From the cell containing the given text, extract its center point as (x, y) coordinate. 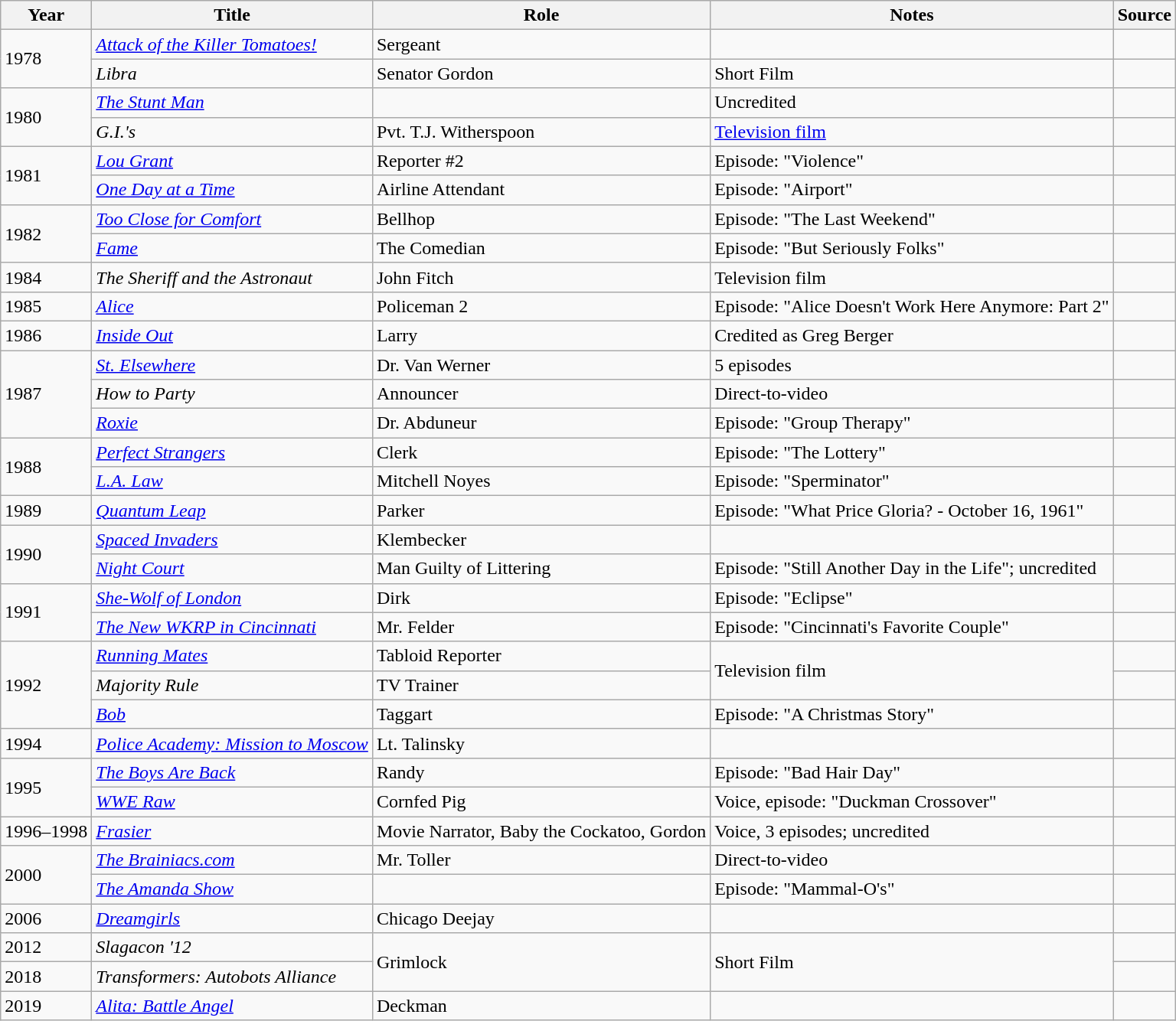
Episode: "Cincinnati's Favorite Couple" (912, 627)
Source (1144, 15)
Dirk (541, 598)
1987 (46, 394)
Notes (912, 15)
Episode: "Violence" (912, 161)
Randy (541, 772)
The Brainiacs.com (233, 860)
1984 (46, 277)
Police Academy: Mission to Moscow (233, 743)
Parker (541, 510)
2012 (46, 948)
Episode: "The Lottery" (912, 452)
2006 (46, 918)
Episode: "Eclipse" (912, 598)
Mr. Felder (541, 627)
The Stunt Man (233, 103)
Episode: "Alice Doesn't Work Here Anymore: Part 2" (912, 306)
Episode: "Sperminator" (912, 481)
1994 (46, 743)
Sergeant (541, 44)
G.I.'s (233, 132)
Alita: Battle Angel (233, 1006)
Movie Narrator, Baby the Cockatoo, Gordon (541, 830)
Episode: "What Price Gloria? - October 16, 1961" (912, 510)
L.A. Law (233, 481)
Episode: "Group Therapy" (912, 423)
1980 (46, 117)
Clerk (541, 452)
The New WKRP in Cincinnati (233, 627)
Klembecker (541, 540)
TV Trainer (541, 685)
The Comedian (541, 248)
Libra (233, 73)
Transformers: Autobots Alliance (233, 977)
Night Court (233, 569)
1988 (46, 467)
Dr. Abduneur (541, 423)
Inside Out (233, 335)
The Amanda Show (233, 889)
Tabloid Reporter (541, 656)
Announcer (541, 394)
2000 (46, 875)
Taggart (541, 714)
Mitchell Noyes (541, 481)
Bellhop (541, 219)
1985 (46, 306)
1982 (46, 233)
Grimlock (541, 962)
Roxie (233, 423)
1991 (46, 612)
Dr. Van Werner (541, 365)
1989 (46, 510)
Episode: "The Last Weekend" (912, 219)
1986 (46, 335)
Senator Gordon (541, 73)
1978 (46, 59)
Voice, episode: "Duckman Crossover" (912, 801)
2018 (46, 977)
5 episodes (912, 365)
1995 (46, 787)
John Fitch (541, 277)
Role (541, 15)
1996–1998 (46, 830)
Too Close for Comfort (233, 219)
Cornfed Pig (541, 801)
Episode: "Bad Hair Day" (912, 772)
Attack of the Killer Tomatoes! (233, 44)
1990 (46, 554)
Quantum Leap (233, 510)
Episode: "Still Another Day in the Life"; uncredited (912, 569)
Larry (541, 335)
Title (233, 15)
Chicago Deejay (541, 918)
Lt. Talinsky (541, 743)
Pvt. T.J. Witherspoon (541, 132)
Frasier (233, 830)
1981 (46, 175)
Lou Grant (233, 161)
Episode: "Mammal-O's" (912, 889)
Fame (233, 248)
The Boys Are Back (233, 772)
Running Mates (233, 656)
Policeman 2 (541, 306)
St. Elsewhere (233, 365)
Reporter #2 (541, 161)
WWE Raw (233, 801)
2019 (46, 1006)
Majority Rule (233, 685)
How to Party (233, 394)
Episode: "But Seriously Folks" (912, 248)
Slagacon '12 (233, 948)
Spaced Invaders (233, 540)
One Day at a Time (233, 190)
Mr. Toller (541, 860)
Airline Attendant (541, 190)
The Sheriff and the Astronaut (233, 277)
Alice (233, 306)
Credited as Greg Berger (912, 335)
She-Wolf of London (233, 598)
1992 (46, 685)
Dreamgirls (233, 918)
Uncredited (912, 103)
Episode: "Airport" (912, 190)
Bob (233, 714)
Deckman (541, 1006)
Man Guilty of Littering (541, 569)
Episode: "A Christmas Story" (912, 714)
Voice, 3 episodes; uncredited (912, 830)
Year (46, 15)
Perfect Strangers (233, 452)
